Output the [X, Y] coordinate of the center of the cell containing the given text.  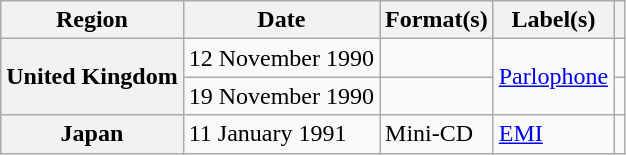
EMI [553, 134]
Parlophone [553, 77]
11 January 1991 [281, 134]
19 November 1990 [281, 96]
Region [92, 20]
Date [281, 20]
Format(s) [437, 20]
United Kingdom [92, 77]
Label(s) [553, 20]
12 November 1990 [281, 58]
Japan [92, 134]
Mini-CD [437, 134]
